Find where the given text appears and provide that cell's center as (x, y) coordinate. 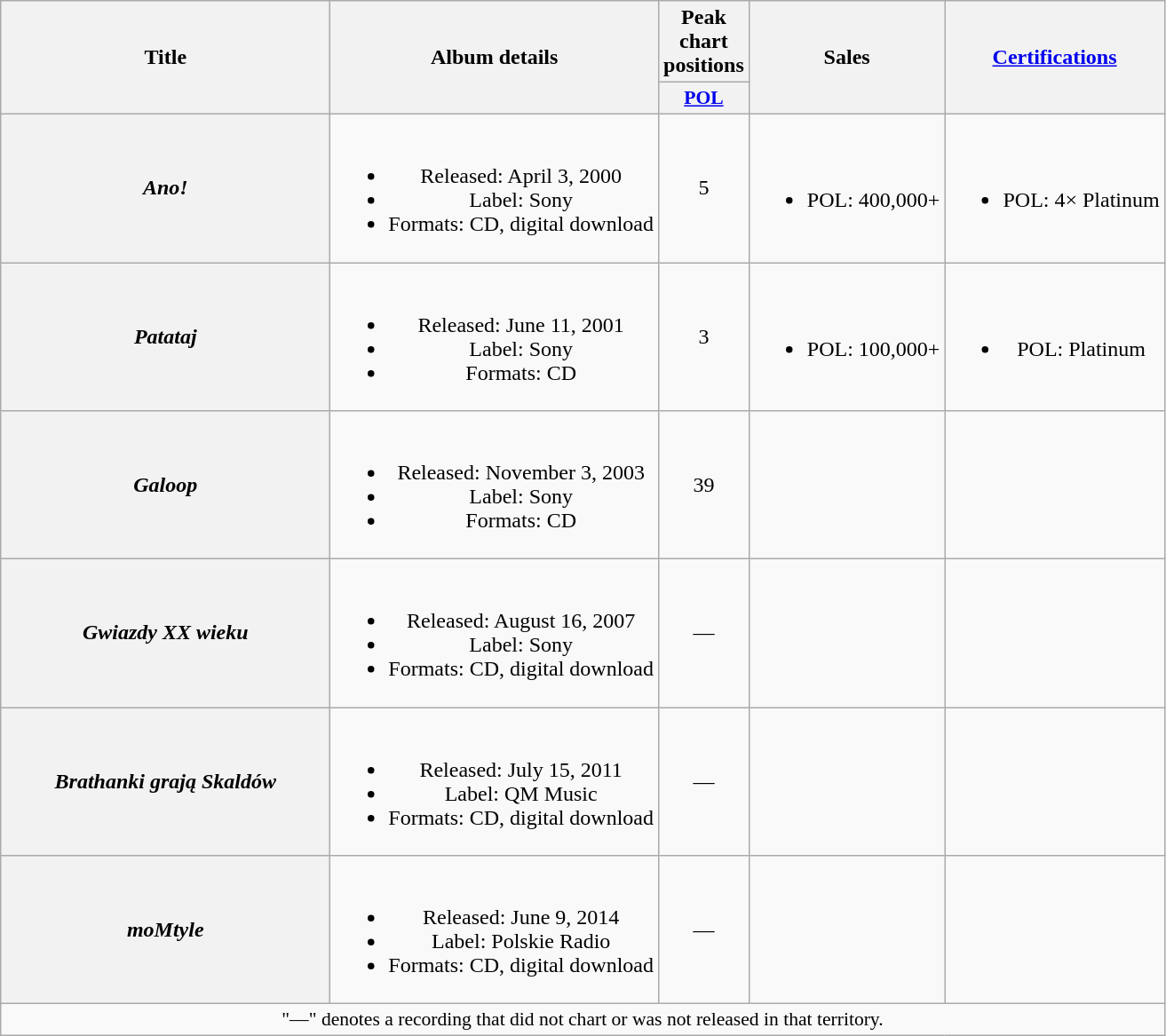
POL: Platinum (1055, 337)
39 (704, 485)
5 (704, 188)
POL: 100,000+ (847, 337)
Released: July 15, 2011Label: QM MusicFormats: CD, digital download (495, 781)
Ano! (165, 188)
3 (704, 337)
Patataj (165, 337)
Released: November 3, 2003Label: SonyFormats: CD (495, 485)
Released: April 3, 2000Label: SonyFormats: CD, digital download (495, 188)
POL (704, 99)
"—" denotes a recording that did not chart or was not released in that territory. (583, 1020)
Brathanki grają Skaldów (165, 781)
Released: June 11, 2001Label: SonyFormats: CD (495, 337)
moMtyle (165, 930)
POL: 400,000+ (847, 188)
Sales (847, 58)
Title (165, 58)
POL: 4× Platinum (1055, 188)
Peak chart positions (704, 42)
Album details (495, 58)
Galoop (165, 485)
Released: June 9, 2014Label: Polskie RadioFormats: CD, digital download (495, 930)
Released: August 16, 2007Label: SonyFormats: CD, digital download (495, 634)
Certifications (1055, 58)
Gwiazdy XX wieku (165, 634)
